Find where the given text appears and provide that cell's center as (x, y) coordinate. 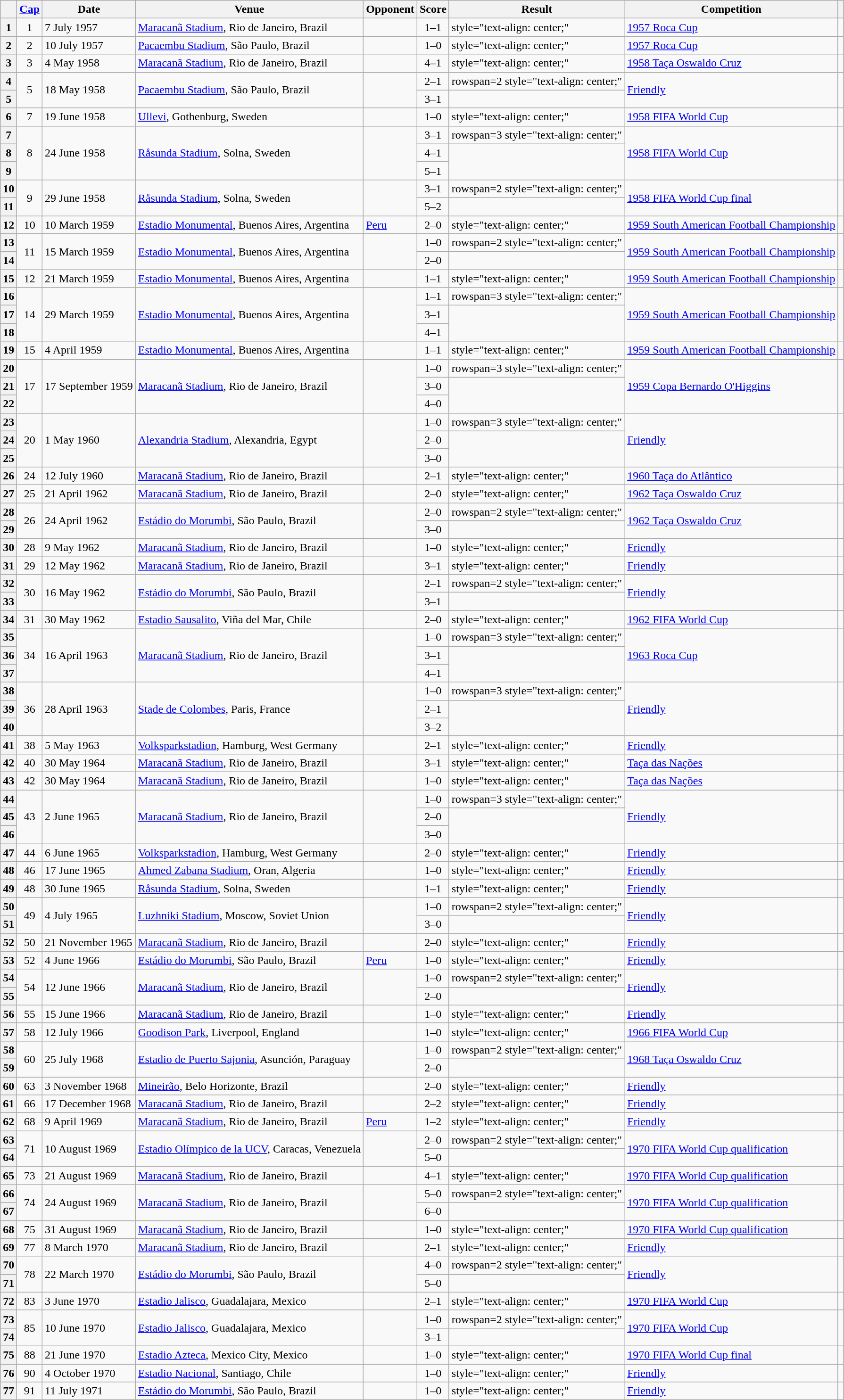
2–2 (433, 1104)
72 (8, 1301)
59 (8, 1068)
85 (30, 1328)
25 July 1968 (89, 1059)
Luzhniki Stadium, Moscow, Soviet Union (249, 915)
16 May 1962 (89, 593)
4 July 1965 (89, 915)
1970 FIFA World Cup final (731, 1355)
41 (8, 745)
4 May 1958 (89, 63)
5–2 (433, 206)
4 October 1970 (89, 1373)
2 June 1965 (89, 817)
28 April 1963 (89, 709)
21 November 1965 (89, 942)
18 (8, 332)
21 June 1970 (89, 1355)
1968 Taça Oswaldo Cruz (731, 1059)
17 December 1968 (89, 1104)
Estadio Nacional, Santiago, Chile (249, 1373)
1966 FIFA World Cup (731, 1032)
19 (8, 350)
51 (8, 924)
12 June 1966 (89, 987)
12 May 1962 (89, 566)
1958 Taça Oswaldo Cruz (731, 63)
56 (8, 1014)
37 (8, 673)
39 (8, 709)
Estadio Sausalito, Viña del Mar, Chile (249, 619)
21 April 1962 (89, 494)
1958 FIFA World Cup final (731, 198)
Stade de Colombes, Paris, France (249, 709)
Ahmed Zabana Stadium, Oran, Algeria (249, 871)
90 (30, 1373)
21 (8, 386)
4 April 1959 (89, 350)
16 (8, 296)
69 (8, 1247)
17 June 1965 (89, 871)
7 July 1957 (89, 27)
10 August 1969 (89, 1149)
6 (8, 117)
83 (30, 1301)
24 June 1958 (89, 153)
53 (8, 960)
11 July 1971 (89, 1391)
16 April 1963 (89, 655)
1960 Taça do Atlântico (731, 476)
Alexandria Stadium, Alexandria, Egypt (249, 440)
76 (8, 1373)
32 (8, 584)
9 April 1969 (89, 1122)
3–2 (433, 727)
1 May 1960 (89, 440)
1–2 (433, 1122)
23 (8, 422)
8 March 1970 (89, 1247)
24 April 1962 (89, 520)
12 July 1960 (89, 476)
27 (8, 494)
21 August 1969 (89, 1176)
4 (8, 81)
1959 Copa Bernardo O'Higgins (731, 386)
Opponent (390, 9)
57 (8, 1032)
30 June 1965 (89, 889)
29 March 1959 (89, 314)
47 (8, 853)
9 May 1962 (89, 548)
30 May 1962 (89, 619)
64 (8, 1158)
Venue (249, 9)
Estadio Azteca, Mexico City, Mexico (249, 1355)
88 (30, 1355)
78 (30, 1274)
Date (89, 9)
35 (8, 637)
Cap (30, 9)
10 July 1957 (89, 45)
22 (8, 404)
1962 FIFA World Cup (731, 619)
13 (8, 243)
Ullevi, Gothenburg, Sweden (249, 117)
67 (8, 1211)
29 June 1958 (89, 198)
17 September 1959 (89, 386)
Goodison Park, Liverpool, England (249, 1032)
65 (8, 1176)
5 May 1963 (89, 745)
33 (8, 601)
70 (8, 1265)
18 May 1958 (89, 90)
12 July 1966 (89, 1032)
3 November 1968 (89, 1086)
Mineirão, Belo Horizonte, Brazil (249, 1086)
Estadio de Puerto Sajonia, Asunción, Paraguay (249, 1059)
10 June 1970 (89, 1328)
Estadio Olímpico de la UCV, Caracas, Venezuela (249, 1149)
61 (8, 1104)
22 March 1970 (89, 1274)
19 June 1958 (89, 117)
24 August 1969 (89, 1202)
21 March 1959 (89, 279)
Result (537, 9)
91 (30, 1391)
Competition (731, 9)
3 June 1970 (89, 1301)
5–1 (433, 171)
45 (8, 817)
62 (8, 1122)
15 March 1959 (89, 252)
Score (433, 9)
4 June 1966 (89, 960)
10 March 1959 (89, 225)
15 June 1966 (89, 1014)
6 June 1965 (89, 853)
1963 Roca Cup (731, 655)
6–0 (433, 1211)
31 August 1969 (89, 1229)
